Capture the cell that displays the provided text and extract its [X, Y] central coordinate. 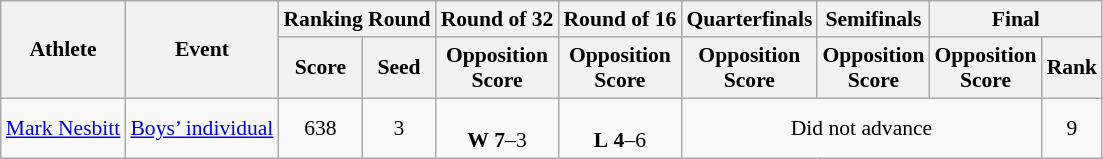
L 4–6 [620, 128]
Did not advance [861, 128]
Final [1016, 19]
Seed [398, 68]
Boys’ individual [202, 128]
638 [320, 128]
Ranking Round [356, 19]
9 [1072, 128]
Round of 32 [498, 19]
3 [398, 128]
Rank [1072, 68]
Event [202, 50]
W 7–3 [498, 128]
Score [320, 68]
Round of 16 [620, 19]
Athlete [64, 50]
Mark Nesbitt [64, 128]
Quarterfinals [749, 19]
Semifinals [873, 19]
